For the text-containing cell, return its midpoint in [X, Y] coordinate format. 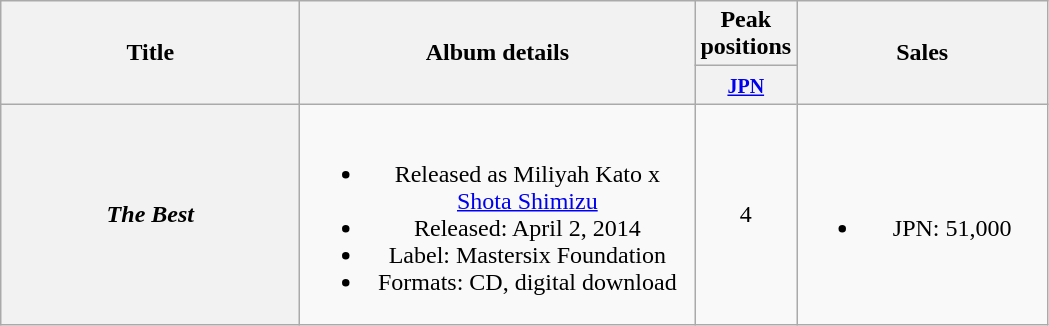
JPN: 51,000 [922, 214]
Title [150, 52]
The Best [150, 214]
Peak positions [746, 34]
Released as Miliyah Kato x Shota ShimizuReleased: April 2, 2014Label: Mastersix FoundationFormats: CD, digital download [498, 214]
4 [746, 214]
Album details [498, 52]
JPN [746, 85]
Sales [922, 52]
